Pinpoint the cell where the given text exists, returning its [x, y] midpoint coordinate. 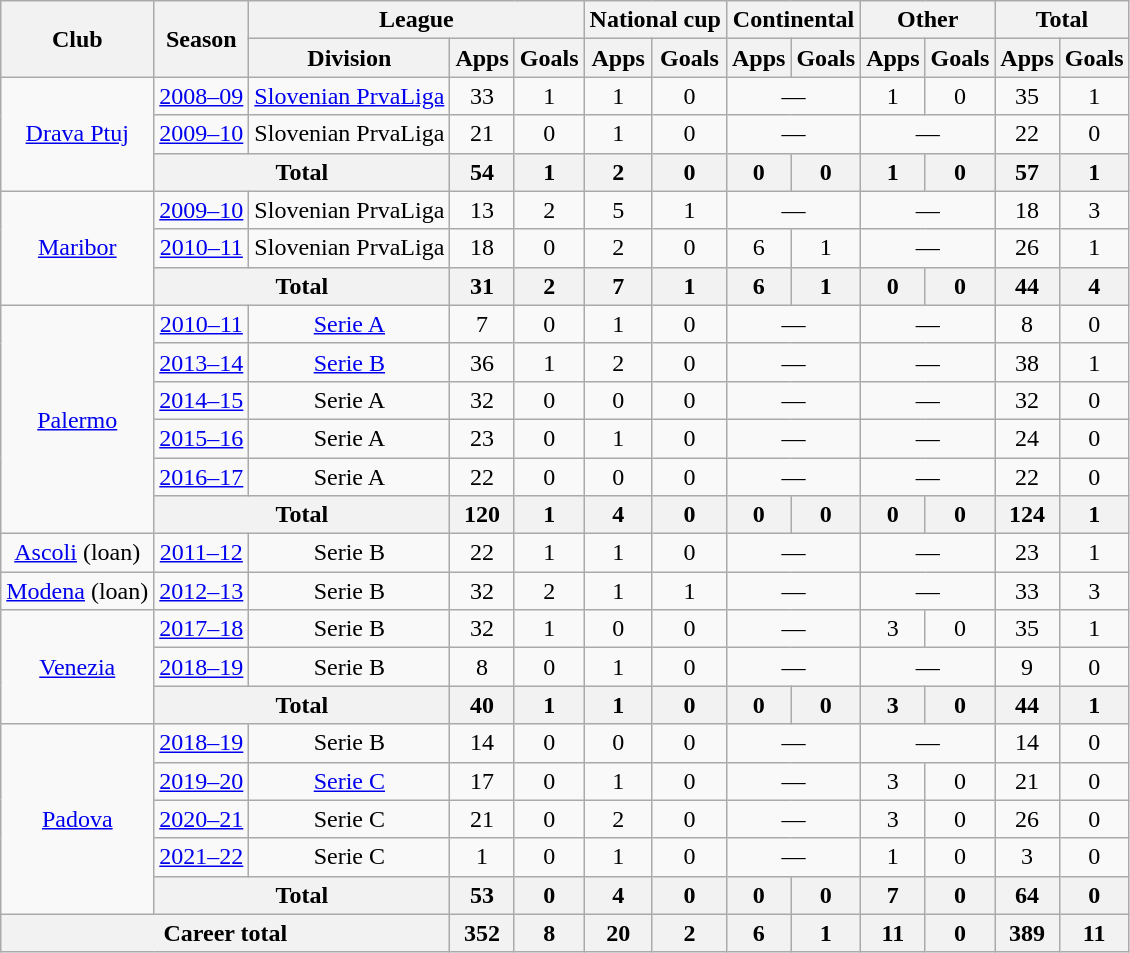
53 [482, 895]
National cup [655, 20]
Modena (loan) [78, 591]
13 [482, 210]
389 [1027, 933]
2012–13 [202, 591]
2016–17 [202, 477]
20 [618, 933]
352 [482, 933]
40 [482, 705]
Division [350, 58]
Maribor [78, 248]
38 [1027, 362]
17 [482, 781]
2019–20 [202, 781]
24 [1027, 438]
9 [1027, 667]
5 [618, 210]
Palermo [78, 419]
Club [78, 39]
Ascoli (loan) [78, 553]
Season [202, 39]
2015–16 [202, 438]
2011–12 [202, 553]
124 [1027, 515]
Continental [793, 20]
36 [482, 362]
57 [1027, 172]
2014–15 [202, 400]
2008–09 [202, 96]
54 [482, 172]
Drava Ptuj [78, 134]
Venezia [78, 667]
2017–18 [202, 629]
Padova [78, 819]
Other [928, 20]
31 [482, 286]
120 [482, 515]
2013–14 [202, 362]
League [416, 20]
2021–22 [202, 857]
Career total [226, 933]
2020–21 [202, 819]
64 [1027, 895]
